Determine the (X, Y) coordinate at the center of the cell enclosing the given text.  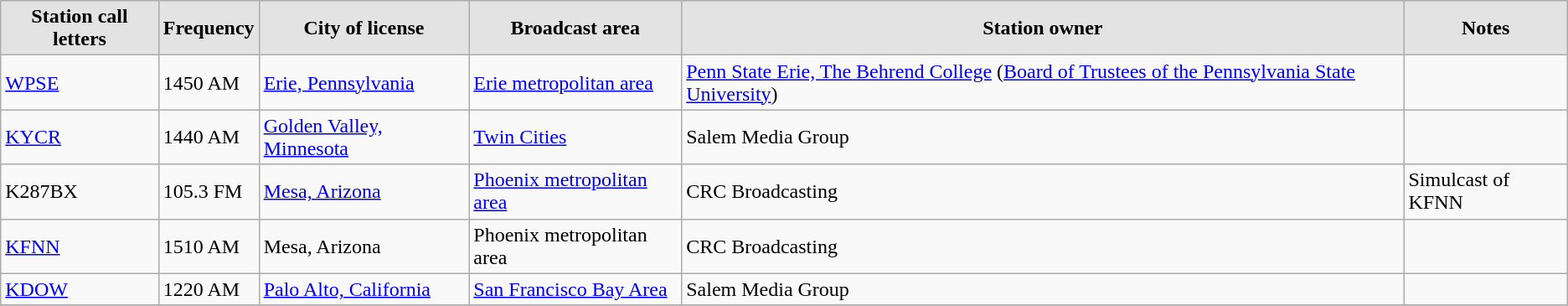
1220 AM (209, 289)
1450 AM (209, 82)
Simulcast of KFNN (1486, 191)
Golden Valley, Minnesota (364, 137)
KFNN (80, 246)
City of license (364, 29)
KDOW (80, 289)
Station call letters (80, 29)
Erie, Pennsylvania (364, 82)
Broadcast area (575, 29)
San Francisco Bay Area (575, 289)
WPSE (80, 82)
Station owner (1043, 29)
1510 AM (209, 246)
Twin Cities (575, 137)
KYCR (80, 137)
K287BX (80, 191)
105.3 FM (209, 191)
Erie metropolitan area (575, 82)
Penn State Erie, The Behrend College (Board of Trustees of the Pennsylvania State University) (1043, 82)
Palo Alto, California (364, 289)
1440 AM (209, 137)
Frequency (209, 29)
Notes (1486, 29)
